Scan for the cell matching the given text and deliver its (X, Y) coordinate at center. 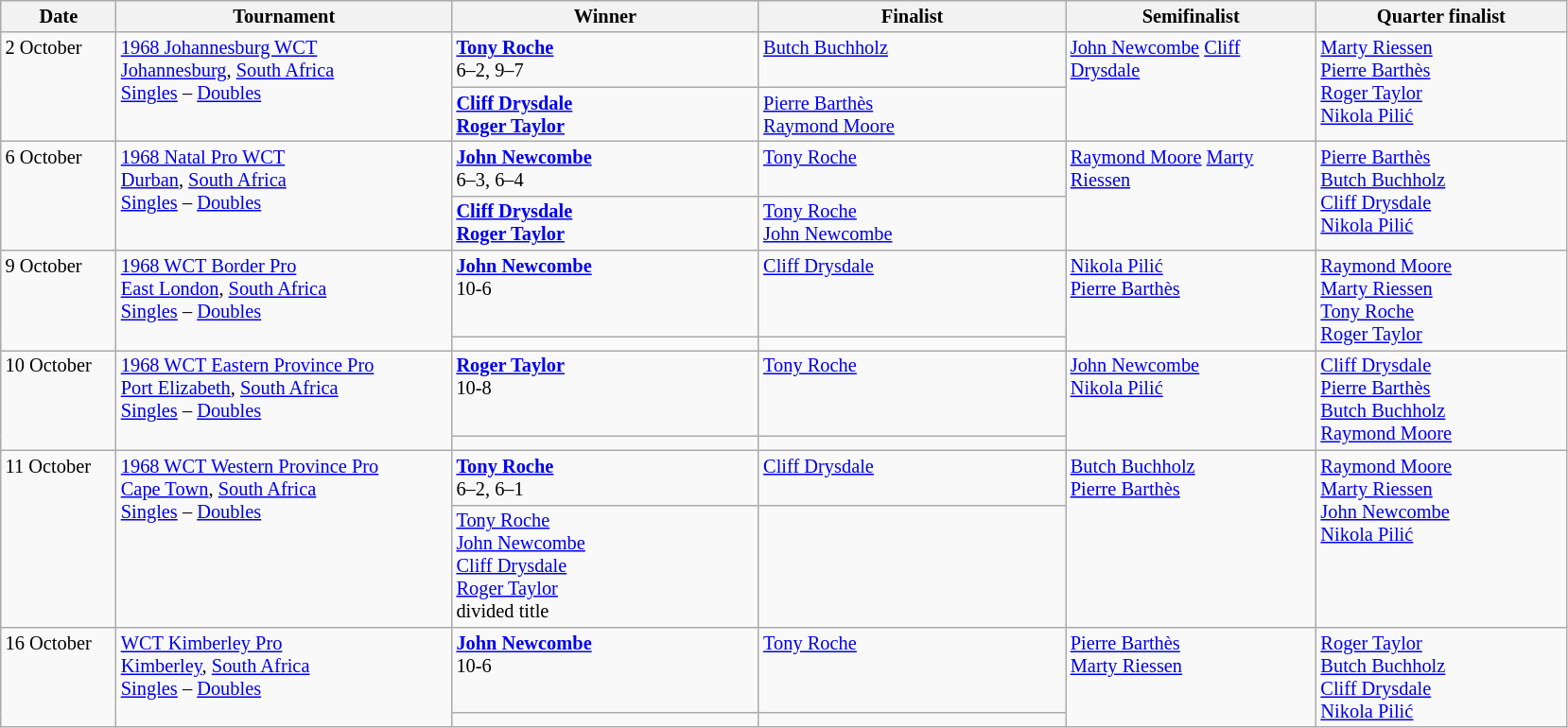
Pierre Barthès Marty Riessen (1192, 677)
16 October (59, 677)
Butch Buchholz (912, 60)
Raymond Moore Marty Riessen John Newcombe Nikola Pilić (1441, 539)
Tournament (284, 16)
Winner (605, 16)
John Newcombe Nikola Pilić (1192, 400)
1968 Johannesburg WCT Johannesburg, South AfricaSingles – Doubles (284, 87)
Date (59, 16)
Butch Buchholz Pierre Barthès (1192, 539)
1968 WCT Eastern Province Pro Port Elizabeth, South AfricaSingles – Doubles (284, 400)
6 October (59, 195)
Raymond Moore Marty Riessen (1192, 195)
1968 Natal Pro WCT Durban, South AfricaSingles – Doubles (284, 195)
Quarter finalist (1441, 16)
10 October (59, 400)
Pierre Barthès Butch Buchholz Cliff Drysdale Nikola Pilić (1441, 195)
9 October (59, 301)
John Newcombe Cliff Drysdale (1192, 87)
2 October (59, 87)
11 October (59, 539)
Tony Roche6–2, 6–1 (605, 477)
Roger Taylor Butch Buchholz Cliff Drysdale Nikola Pilić (1441, 677)
Pierre Barthès Raymond Moore (912, 114)
John Newcombe6–3, 6–4 (605, 168)
Raymond Moore Marty Riessen Tony Roche Roger Taylor (1441, 301)
Tony Roche John Newcombe (912, 223)
Nikola Pilić Pierre Barthès (1192, 301)
Roger Taylor10-8 (605, 392)
Finalist (912, 16)
Tony Roche6–2, 9–7 (605, 60)
Marty Riessen Pierre Barthès Roger Taylor Nikola Pilić (1441, 87)
WCT Kimberley Pro Kimberley, South AfricaSingles – Doubles (284, 677)
1968 WCT Border ProEast London, South AfricaSingles – Doubles (284, 301)
Cliff Drysdale Pierre Barthès Butch Buchholz Raymond Moore (1441, 400)
1968 WCT Western Province Pro Cape Town, South AfricaSingles – Doubles (284, 539)
Semifinalist (1192, 16)
Tony Roche John Newcombe Cliff Drysdale Roger Taylordivided title (605, 566)
